Provide the (x, y) coordinate of the cell's center where the given text is located.  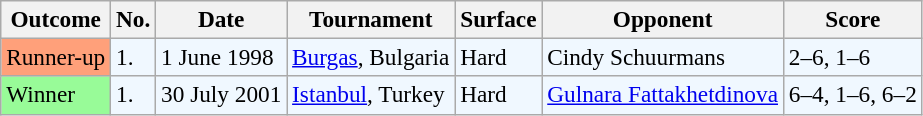
Cindy Schuurmans (663, 57)
Surface (498, 19)
Tournament (371, 19)
Gulnara Fattakhetdinova (663, 95)
Date (222, 19)
6–4, 1–6, 6–2 (852, 95)
Winner (56, 95)
1 June 1998 (222, 57)
Istanbul, Turkey (371, 95)
30 July 2001 (222, 95)
2–6, 1–6 (852, 57)
No. (134, 19)
Outcome (56, 19)
Score (852, 19)
Runner-up (56, 57)
Burgas, Bulgaria (371, 57)
Opponent (663, 19)
